Identify which cell holds the provided text, then report its [X, Y] central coordinate. 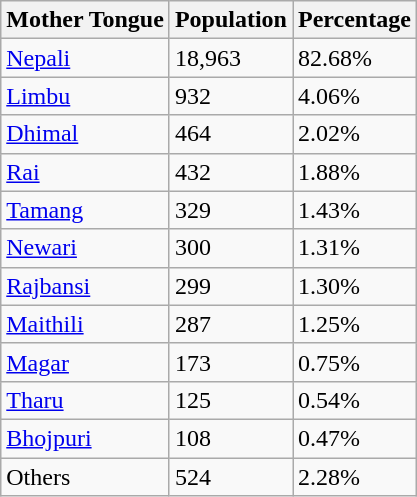
1.88% [354, 172]
4.06% [354, 96]
Maithili [86, 324]
82.68% [354, 58]
2.28% [354, 477]
329 [230, 210]
300 [230, 248]
Rai [86, 172]
1.30% [354, 286]
432 [230, 172]
0.47% [354, 438]
464 [230, 134]
Dhimal [86, 134]
Others [86, 477]
1.25% [354, 324]
Tharu [86, 400]
1.31% [354, 248]
Bhojpuri [86, 438]
Magar [86, 362]
0.75% [354, 362]
Mother Tongue [86, 20]
173 [230, 362]
Population [230, 20]
932 [230, 96]
18,963 [230, 58]
125 [230, 400]
Newari [86, 248]
287 [230, 324]
108 [230, 438]
0.54% [354, 400]
Rajbansi [86, 286]
524 [230, 477]
299 [230, 286]
Nepali [86, 58]
1.43% [354, 210]
Limbu [86, 96]
Percentage [354, 20]
2.02% [354, 134]
Tamang [86, 210]
